From the cell containing the given text, extract its center point as (x, y) coordinate. 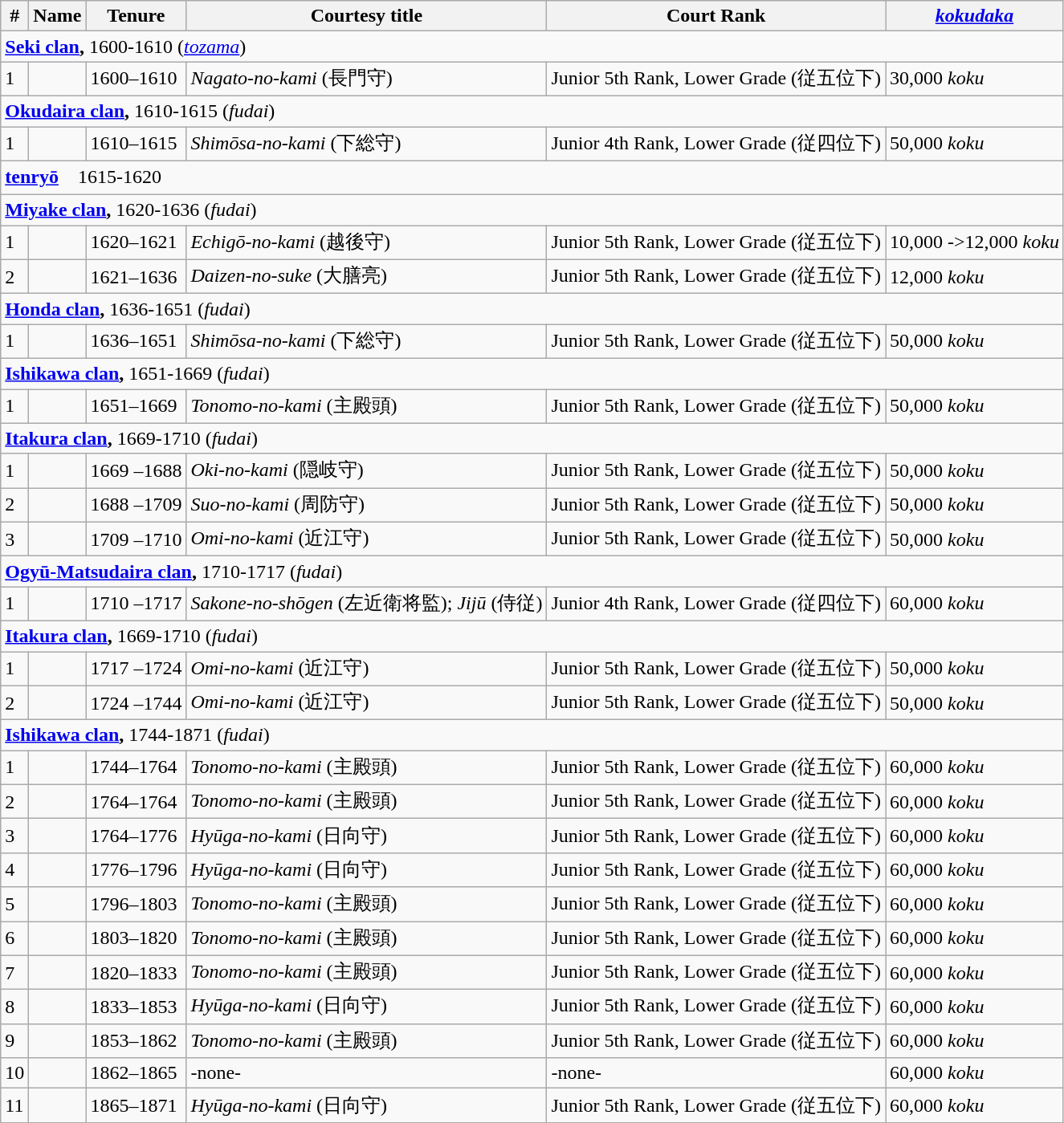
1764–1764 (137, 801)
9 (14, 1040)
1724 –1744 (137, 703)
7 (14, 973)
Oki-no-kami (隠岐守) (366, 470)
1853–1862 (137, 1040)
11 (14, 1106)
Ogyū-Matsudaira clan, 1710-1717 (fudai) (532, 572)
Courtesy title (366, 16)
1610–1615 (137, 144)
Tenure (137, 16)
1710 –1717 (137, 604)
Miyake clan, 1620-1636 (fudai) (532, 210)
1636–1651 (137, 342)
1776–1796 (137, 870)
1669 –1688 (137, 470)
1862–1865 (137, 1073)
Ishikawa clan, 1744-1871 (fudai) (532, 735)
1820–1833 (137, 973)
10,000 ->12,000 koku (975, 242)
1688 –1709 (137, 506)
tenryō 1615-1620 (532, 178)
Nagato-no-kami (長門守) (366, 79)
8 (14, 1007)
12,000 koku (975, 276)
kokudaka (975, 16)
1600–1610 (137, 79)
Name (58, 16)
Ishikawa clan, 1651-1669 (fudai) (532, 373)
Okudaira clan, 1610-1615 (fudai) (532, 111)
1709 –1710 (137, 539)
4 (14, 870)
1651–1669 (137, 406)
6 (14, 939)
1764–1776 (137, 836)
1833–1853 (137, 1007)
30,000 koku (975, 79)
1865–1871 (137, 1106)
Suo-no-kami (周防守) (366, 506)
Sakone-no-shōgen (左近衛将監); Jijū (侍従) (366, 604)
Court Rank (716, 16)
Honda clan, 1636-1651 (fudai) (532, 309)
# (14, 16)
1717 –1724 (137, 669)
1621–1636 (137, 276)
1744–1764 (137, 767)
1803–1820 (137, 939)
Echigō-no-kami (越後守) (366, 242)
Seki clan, 1600-1610 (tozama) (532, 47)
Daizen-no-suke (大膳亮) (366, 276)
5 (14, 904)
1620–1621 (137, 242)
1796–1803 (137, 904)
10 (14, 1073)
